For the text-containing cell, return its midpoint in [x, y] coordinate format. 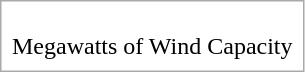
Megawatts of Wind Capacity [153, 46]
